Capture the cell that displays the provided text and extract its [x, y] central coordinate. 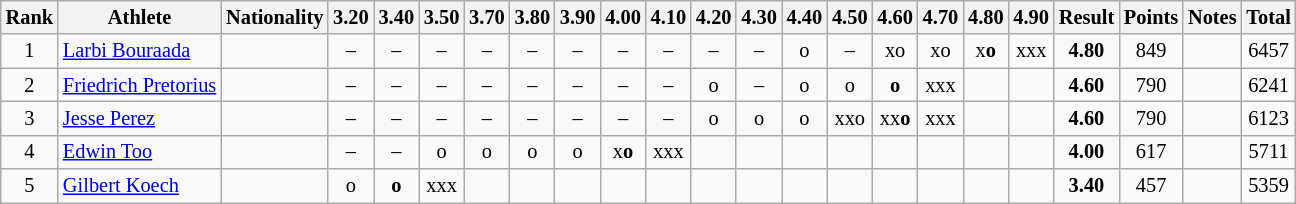
Result [1086, 17]
2 [30, 85]
3.80 [532, 17]
3 [30, 118]
Points [1151, 17]
Rank [30, 17]
4.50 [850, 17]
4 [30, 152]
5359 [1268, 186]
1 [30, 51]
6123 [1268, 118]
4.10 [668, 17]
6241 [1268, 85]
617 [1151, 152]
Athlete [140, 17]
Notes [1212, 17]
Larbi Bouraada [140, 51]
457 [1151, 186]
3.70 [486, 17]
Gilbert Koech [140, 186]
4.30 [758, 17]
Edwin Too [140, 152]
849 [1151, 51]
Friedrich Pretorius [140, 85]
5711 [1268, 152]
4.90 [1030, 17]
6457 [1268, 51]
3.50 [442, 17]
4.20 [714, 17]
4.40 [804, 17]
4.70 [940, 17]
Total [1268, 17]
5 [30, 186]
Jesse Perez [140, 118]
Nationality [274, 17]
3.20 [350, 17]
3.90 [578, 17]
